For the text-containing cell, return its midpoint in (x, y) coordinate format. 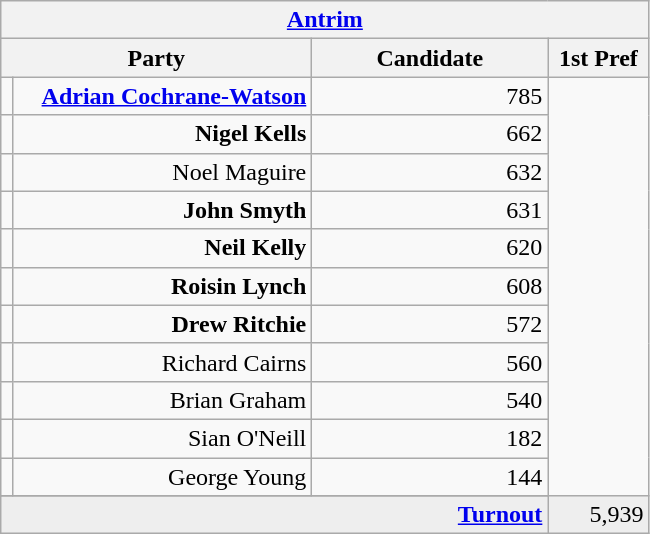
Turnout (274, 515)
540 (430, 400)
Richard Cairns (162, 362)
662 (430, 134)
Nigel Kells (162, 134)
620 (430, 248)
Party (156, 58)
560 (430, 362)
Sian O'Neill (162, 438)
144 (430, 477)
Brian Graham (162, 400)
Candidate (430, 58)
631 (430, 210)
Roisin Lynch (162, 286)
George Young (162, 477)
1st Pref (598, 58)
Neil Kelly (162, 248)
Drew Ritchie (162, 324)
182 (430, 438)
632 (430, 172)
785 (430, 96)
John Smyth (162, 210)
Antrim (325, 20)
Adrian Cochrane-Watson (162, 96)
5,939 (598, 515)
Noel Maguire (162, 172)
608 (430, 286)
572 (430, 324)
